Output the [X, Y] coordinate of the center of the cell containing the given text.  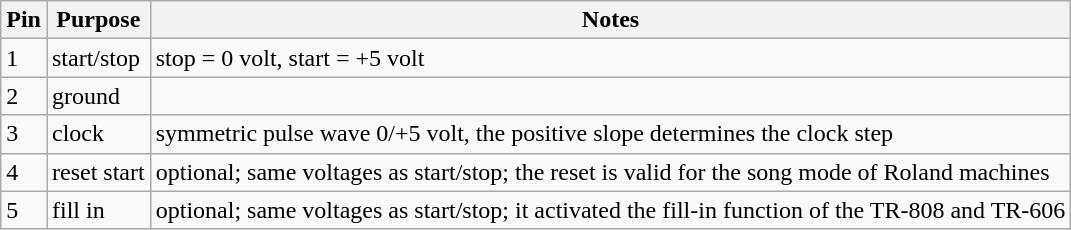
Purpose [98, 20]
clock [98, 134]
4 [24, 172]
fill in [98, 210]
optional; same voltages as start/stop; it activated the fill-in function of the TR-808 and TR-606 [610, 210]
Notes [610, 20]
reset start [98, 172]
Pin [24, 20]
stop = 0 volt, start = +5 volt [610, 58]
symmetric pulse wave 0/+5 volt, the positive slope determines the clock step [610, 134]
5 [24, 210]
1 [24, 58]
2 [24, 96]
3 [24, 134]
optional; same voltages as start/stop; the reset is valid for the song mode of Roland machines [610, 172]
ground [98, 96]
start/stop [98, 58]
